Output the [x, y] coordinate of the center of the cell containing the given text.  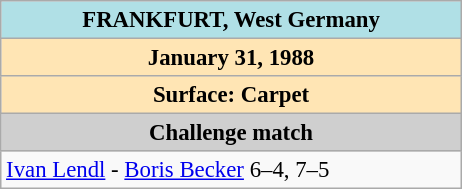
Surface: Carpet [232, 95]
FRANKFURT, West Germany [232, 20]
Ivan Lendl - Boris Becker 6–4, 7–5 [232, 170]
Challenge match [232, 133]
January 31, 1988 [232, 58]
